Identify which cell holds the provided text, then report its [X, Y] central coordinate. 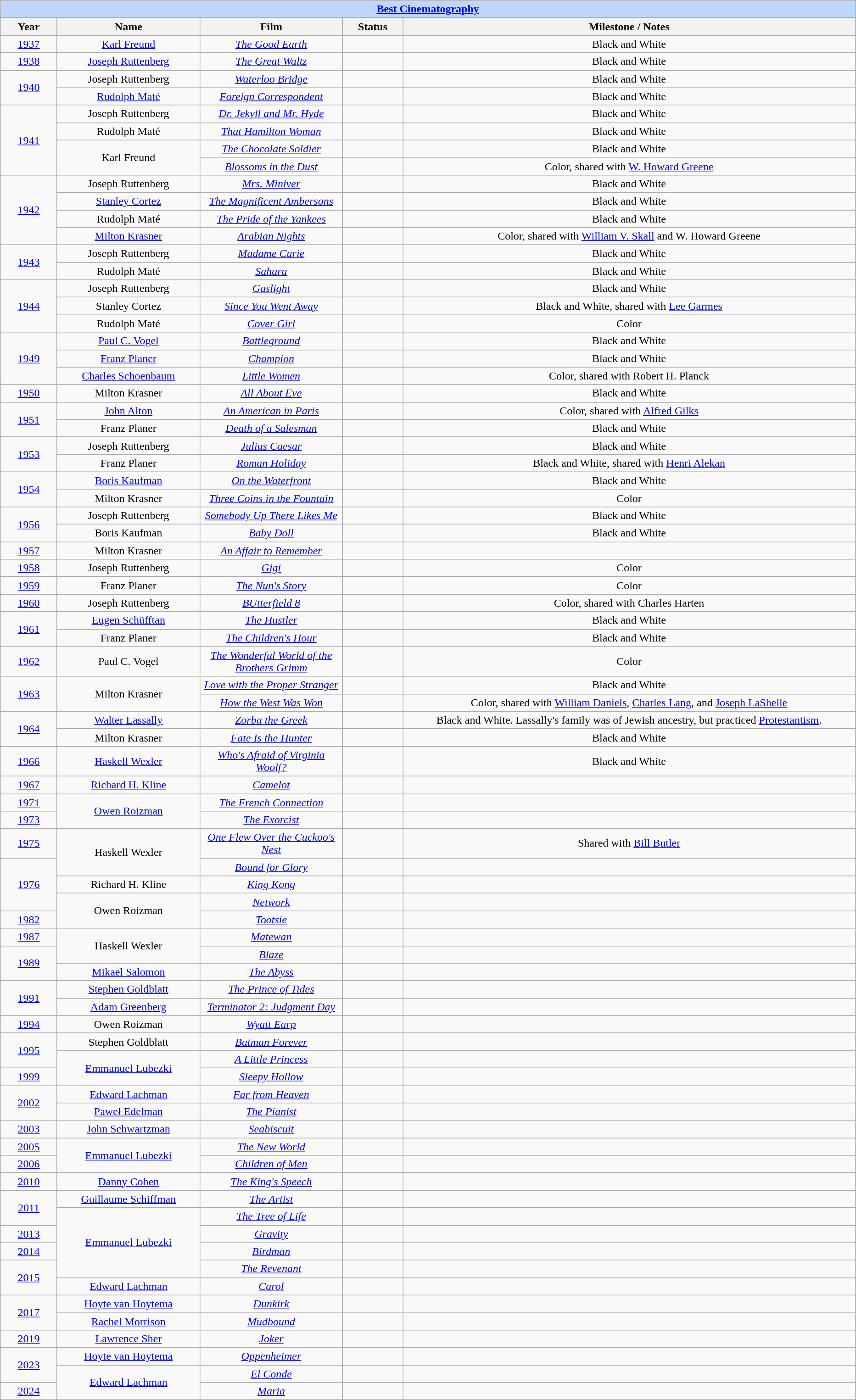
1999 [29, 1076]
Somebody Up There Likes Me [271, 516]
The Prince of Tides [271, 989]
Dunkirk [271, 1304]
1964 [29, 729]
1940 [29, 88]
2010 [29, 1182]
Waterloo Bridge [271, 79]
1954 [29, 489]
The Revenant [271, 1269]
Love with the Proper Stranger [271, 685]
Matewan [271, 937]
1982 [29, 920]
1991 [29, 998]
The Nun's Story [271, 586]
The Tree of Life [271, 1216]
One Flew Over the Cuckoo's Nest [271, 843]
2013 [29, 1234]
Cover Girl [271, 324]
Three Coins in the Fountain [271, 498]
1959 [29, 586]
1987 [29, 937]
Tootsie [271, 920]
Gaslight [271, 289]
1950 [29, 393]
Adam Greenberg [129, 1007]
2006 [29, 1164]
King Kong [271, 885]
Black and White. Lassally's family was of Jewish ancestry, but practiced Protestantism. [629, 720]
John Alton [129, 411]
2019 [29, 1339]
1938 [29, 61]
Name [129, 27]
The French Connection [271, 803]
The Hustler [271, 620]
1967 [29, 785]
The Chocolate Soldier [271, 149]
Color, shared with Charles Harten [629, 603]
1937 [29, 44]
Lawrence Sher [129, 1339]
2002 [29, 1103]
Arabian Nights [271, 236]
Oppenheimer [271, 1356]
Children of Men [271, 1164]
Milestone / Notes [629, 27]
The Exorcist [271, 820]
Sleepy Hollow [271, 1076]
Blossoms in the Dust [271, 166]
Little Women [271, 376]
The Abyss [271, 972]
Network [271, 902]
Shared with Bill Butler [629, 843]
Best Cinematography [428, 9]
Julius Caesar [271, 446]
El Conde [271, 1373]
Charles Schoenbaum [129, 376]
Fate Is the Hunter [271, 737]
The Pride of the Yankees [271, 219]
1949 [29, 358]
Joker [271, 1339]
2015 [29, 1277]
1951 [29, 419]
A Little Princess [271, 1059]
Bound for Glory [271, 867]
Gravity [271, 1234]
Wyatt Earp [271, 1024]
John Schwartzman [129, 1129]
1953 [29, 454]
Color, shared with Robert H. Planck [629, 376]
Eugen Schüfftan [129, 620]
Far from Heaven [271, 1094]
The Wonderful World of the Brothers Grimm [271, 662]
An American in Paris [271, 411]
Carol [271, 1286]
Year [29, 27]
Terminator 2: Judgment Day [271, 1007]
Rachel Morrison [129, 1321]
1943 [29, 262]
Baby Doll [271, 533]
2024 [29, 1391]
The Children's Hour [271, 638]
Seabiscuit [271, 1129]
Color, shared with William V. Skall and W. Howard Greene [629, 236]
2023 [29, 1365]
Who's Afraid of Virginia Woolf? [271, 761]
Black and White, shared with Henri Alekan [629, 463]
Mikael Salomon [129, 972]
Batman Forever [271, 1042]
On the Waterfront [271, 480]
BUtterfield 8 [271, 603]
Paweł Edelman [129, 1112]
1971 [29, 803]
2014 [29, 1251]
1994 [29, 1024]
The Artist [271, 1199]
1973 [29, 820]
1941 [29, 140]
Mudbound [271, 1321]
1995 [29, 1050]
The Pianist [271, 1112]
Birdman [271, 1251]
1942 [29, 210]
Guillaume Schiffman [129, 1199]
The Good Earth [271, 44]
1956 [29, 524]
All About Eve [271, 393]
Film [271, 27]
Zorba the Greek [271, 720]
Color, shared with W. Howard Greene [629, 166]
Since You Went Away [271, 306]
1944 [29, 306]
1963 [29, 694]
1976 [29, 885]
Danny Cohen [129, 1182]
2005 [29, 1147]
The King's Speech [271, 1182]
The Magnificent Ambersons [271, 201]
Death of a Salesman [271, 428]
How the West Was Won [271, 703]
Mrs. Miniver [271, 184]
Champion [271, 358]
1961 [29, 629]
1957 [29, 551]
Color, shared with Alfred Gilks [629, 411]
1975 [29, 843]
Color, shared with William Daniels, Charles Lang, and Joseph LaShelle [629, 703]
Foreign Correspondent [271, 96]
Blaze [271, 954]
That Hamilton Woman [271, 131]
Status [373, 27]
1960 [29, 603]
Madame Curie [271, 254]
The Great Waltz [271, 61]
Sahara [271, 271]
Battleground [271, 341]
1958 [29, 568]
1966 [29, 761]
Roman Holiday [271, 463]
An Affair to Remember [271, 551]
1962 [29, 662]
Black and White, shared with Lee Garmes [629, 306]
Walter Lassally [129, 720]
2011 [29, 1208]
Camelot [271, 785]
The New World [271, 1147]
2003 [29, 1129]
2017 [29, 1312]
Dr. Jekyll and Mr. Hyde [271, 114]
Gigi [271, 568]
1989 [29, 963]
Maria [271, 1391]
